Capture the cell that displays the provided text and extract its (X, Y) central coordinate. 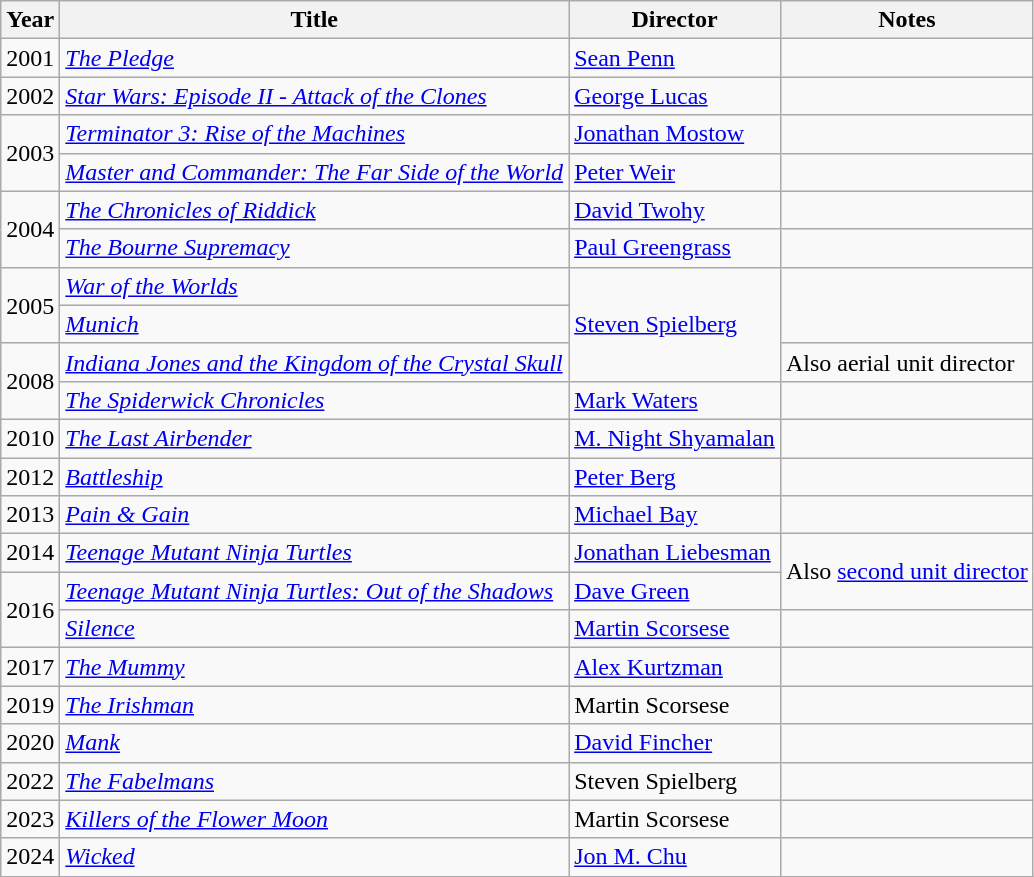
Indiana Jones and the Kingdom of the Crystal Skull (314, 362)
The Pledge (314, 58)
Jonathan Liebesman (675, 553)
The Fabelmans (314, 781)
2022 (30, 781)
Director (675, 20)
The Last Airbender (314, 438)
2003 (30, 153)
The Chronicles of Riddick (314, 210)
Notes (906, 20)
David Fincher (675, 743)
War of the Worlds (314, 286)
Peter Berg (675, 477)
2024 (30, 857)
Michael Bay (675, 515)
Wicked (314, 857)
Alex Kurtzman (675, 667)
2020 (30, 743)
David Twohy (675, 210)
2010 (30, 438)
Also second unit director (906, 572)
Teenage Mutant Ninja Turtles: Out of the Shadows (314, 591)
The Spiderwick Chronicles (314, 400)
Jon M. Chu (675, 857)
M. Night Shyamalan (675, 438)
2012 (30, 477)
Sean Penn (675, 58)
Mank (314, 743)
Star Wars: Episode II - Attack of the Clones (314, 96)
Peter Weir (675, 172)
The Mummy (314, 667)
2014 (30, 553)
Jonathan Mostow (675, 134)
2008 (30, 381)
The Bourne Supremacy (314, 248)
Mark Waters (675, 400)
Paul Greengrass (675, 248)
Master and Commander: The Far Side of the World (314, 172)
Title (314, 20)
Also aerial unit director (906, 362)
Teenage Mutant Ninja Turtles (314, 553)
2001 (30, 58)
George Lucas (675, 96)
Year (30, 20)
2017 (30, 667)
Battleship (314, 477)
Munich (314, 324)
2016 (30, 610)
2005 (30, 305)
Silence (314, 629)
2013 (30, 515)
2004 (30, 229)
The Irishman (314, 705)
Pain & Gain (314, 515)
2002 (30, 96)
Terminator 3: Rise of the Machines (314, 134)
2023 (30, 819)
2019 (30, 705)
Dave Green (675, 591)
Killers of the Flower Moon (314, 819)
